Search for the cell housing the specified text and yield its [X, Y] center coordinate. 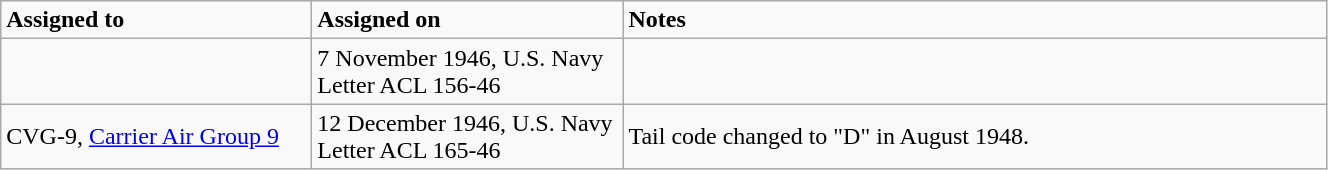
7 November 1946, U.S. Navy Letter ACL 156-46 [468, 72]
Notes [975, 20]
CVG-9, Carrier Air Group 9 [156, 136]
Tail code changed to "D" in August 1948. [975, 136]
12 December 1946, U.S. Navy Letter ACL 165-46 [468, 136]
Assigned to [156, 20]
Assigned on [468, 20]
